Extract the [x, y] coordinate from the center of the cell holding the provided text.  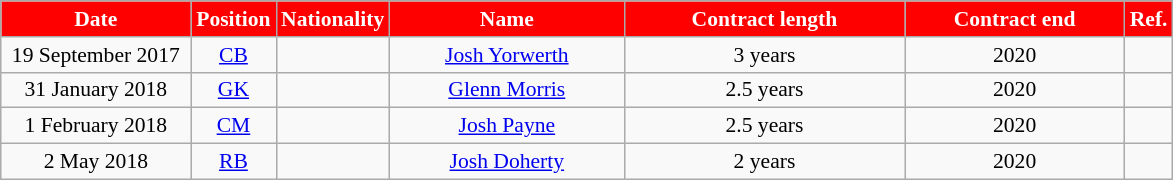
Ref. [1149, 19]
Josh Yorwerth [506, 55]
Nationality [332, 19]
3 years [764, 55]
CB [234, 55]
RB [234, 162]
GK [234, 90]
CM [234, 126]
1 February 2018 [96, 126]
Glenn Morris [506, 90]
31 January 2018 [96, 90]
2 May 2018 [96, 162]
2 years [764, 162]
Josh Doherty [506, 162]
Name [506, 19]
Position [234, 19]
Contract end [1015, 19]
Josh Payne [506, 126]
Date [96, 19]
Contract length [764, 19]
19 September 2017 [96, 55]
